Detect which cell encompasses the target text, then output its (X, Y) center coordinate. 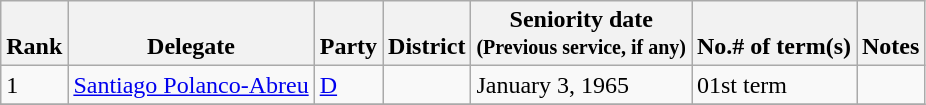
Delegate (191, 34)
Seniority date(Previous service, if any) (582, 34)
No.# of term(s) (774, 34)
Santiago Polanco-Abreu (191, 85)
Rank (34, 34)
District (427, 34)
D (348, 85)
1 (34, 85)
Notes (890, 34)
01st term (774, 85)
January 3, 1965 (582, 85)
Party (348, 34)
